Find where the given text appears and provide that cell's center as [X, Y] coordinate. 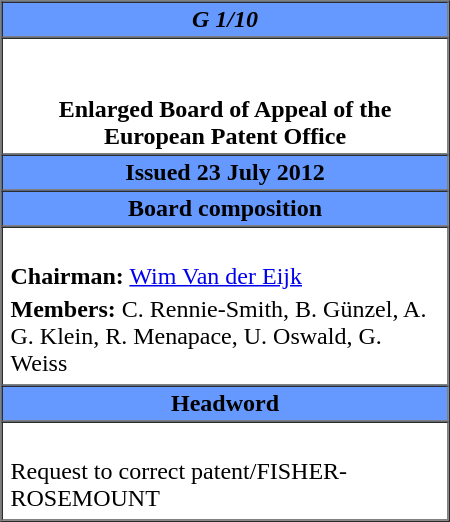
G 1/10 [226, 20]
Members: C. Rennie-Smith, B. Günzel, A. G. Klein, R. Menapace, U. Oswald, G. Weiss [225, 336]
Issued 23 July 2012 [226, 172]
Chairman: Wim Van der Eijk [225, 276]
Enlarged Board of Appeal of the European Patent Office [226, 96]
Chairman: Wim Van der Eijk Members: C. Rennie-Smith, B. Günzel, A. G. Klein, R. Menapace, U. Oswald, G. Weiss [226, 306]
Board composition [226, 208]
Headword [226, 404]
